Search for the cell housing the specified text and yield its (X, Y) center coordinate. 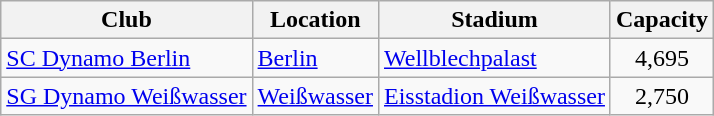
Location (315, 20)
Stadium (494, 20)
Berlin (315, 58)
SG Dynamo Weißwasser (126, 96)
2,750 (662, 96)
4,695 (662, 58)
SC Dynamo Berlin (126, 58)
Eisstadion Weißwasser (494, 96)
Weißwasser (315, 96)
Club (126, 20)
Wellblechpalast (494, 58)
Capacity (662, 20)
